Extract the [x, y] coordinate from the center of the cell holding the provided text.  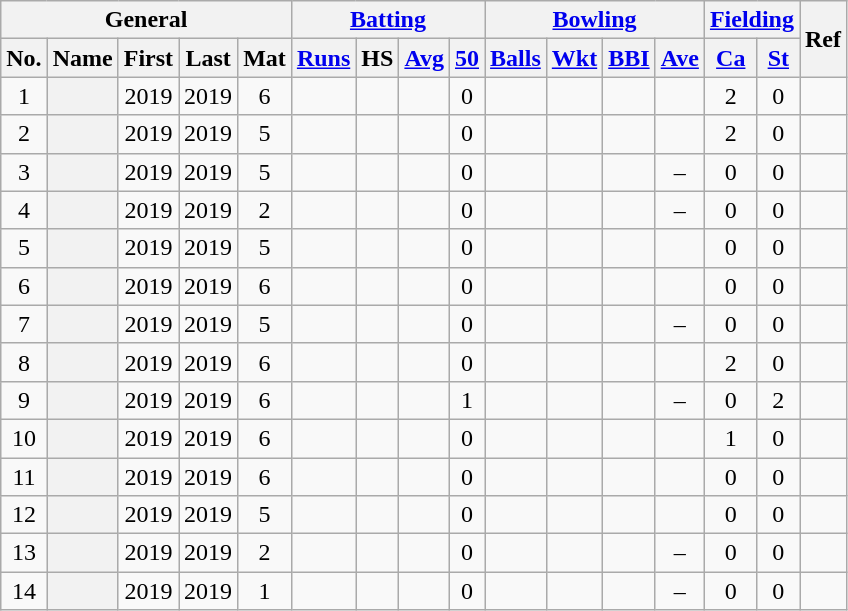
3 [24, 172]
Last [208, 58]
Name [82, 58]
St [778, 58]
No. [24, 58]
4 [24, 210]
First [148, 58]
Runs [323, 58]
13 [24, 553]
12 [24, 515]
Fielding [752, 20]
Wkt [574, 58]
Balls [516, 58]
7 [24, 324]
Ave [680, 58]
Ca [730, 58]
9 [24, 400]
Batting [388, 20]
Bowling [595, 20]
50 [466, 58]
Ref [824, 39]
BBI [629, 58]
General [146, 20]
Avg [424, 58]
14 [24, 591]
Mat [265, 58]
HS [378, 58]
10 [24, 438]
11 [24, 477]
8 [24, 362]
